Output the [x, y] coordinate of the center of the cell containing the given text.  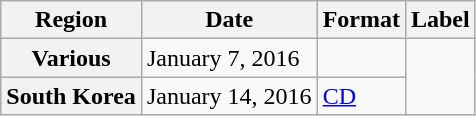
January 7, 2016 [229, 58]
Date [229, 20]
Label [440, 20]
Region [72, 20]
Format [361, 20]
January 14, 2016 [229, 96]
Various [72, 58]
South Korea [72, 96]
CD [361, 96]
